Locate the cell with the specified text and output its (X, Y) center coordinate. 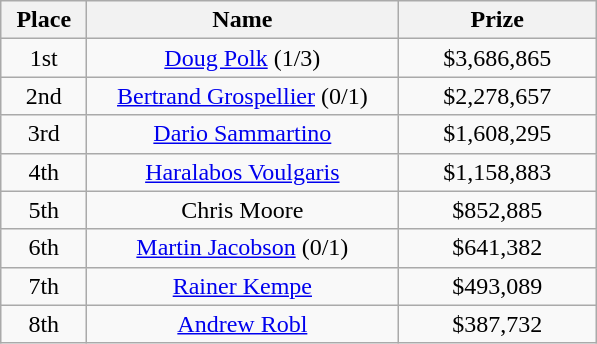
Name (242, 20)
$387,732 (498, 324)
$852,885 (498, 210)
Place (44, 20)
1st (44, 58)
$641,382 (498, 248)
$1,608,295 (498, 134)
Doug Polk (1/3) (242, 58)
Rainer Kempe (242, 286)
Haralabos Voulgaris (242, 172)
3rd (44, 134)
2nd (44, 96)
$493,089 (498, 286)
8th (44, 324)
7th (44, 286)
Martin Jacobson (0/1) (242, 248)
$2,278,657 (498, 96)
Andrew Robl (242, 324)
$3,686,865 (498, 58)
Bertrand Grospellier (0/1) (242, 96)
6th (44, 248)
Chris Moore (242, 210)
$1,158,883 (498, 172)
Dario Sammartino (242, 134)
5th (44, 210)
4th (44, 172)
Prize (498, 20)
